Detect which cell encompasses the target text, then output its (X, Y) center coordinate. 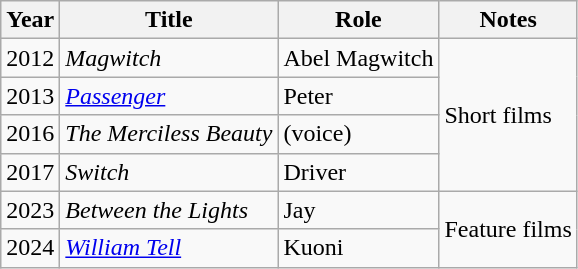
Title (169, 20)
Driver (358, 172)
2012 (30, 58)
Feature films (508, 229)
Notes (508, 20)
2023 (30, 210)
(voice) (358, 134)
Peter (358, 96)
Kuoni (358, 248)
William Tell (169, 248)
2016 (30, 134)
Jay (358, 210)
Passenger (169, 96)
Magwitch (169, 58)
Abel Magwitch (358, 58)
2013 (30, 96)
Switch (169, 172)
Year (30, 20)
Short films (508, 115)
2017 (30, 172)
Between the Lights (169, 210)
Role (358, 20)
2024 (30, 248)
The Merciless Beauty (169, 134)
